Detect which cell encompasses the target text, then output its [x, y] center coordinate. 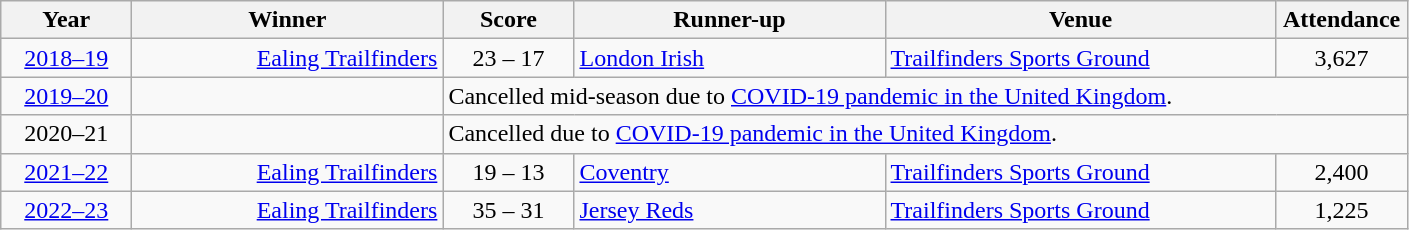
Score [508, 20]
Year [66, 20]
2021–22 [66, 172]
2022–23 [66, 210]
Venue [1080, 20]
Cancelled mid-season due to COVID-19 pandemic in the United Kingdom. [925, 96]
Attendance [1342, 20]
3,627 [1342, 58]
2019–20 [66, 96]
1,225 [1342, 210]
Jersey Reds [730, 210]
Winner [288, 20]
Cancelled due to COVID-19 pandemic in the United Kingdom. [925, 134]
2020–21 [66, 134]
23 – 17 [508, 58]
2,400 [1342, 172]
19 – 13 [508, 172]
35 – 31 [508, 210]
Runner-up [730, 20]
2018–19 [66, 58]
Coventry [730, 172]
London Irish [730, 58]
